Find where the given text appears and provide that cell's center as (X, Y) coordinate. 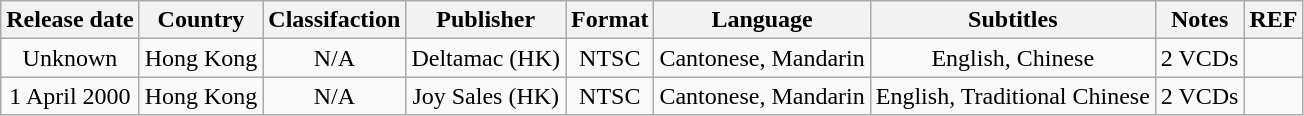
Notes (1200, 20)
Classifaction (334, 20)
Publisher (486, 20)
Release date (70, 20)
English, Chinese (1012, 58)
Unknown (70, 58)
English, Traditional Chinese (1012, 96)
Country (201, 20)
Language (762, 20)
Format (610, 20)
Deltamac (HK) (486, 58)
Joy Sales (HK) (486, 96)
Subtitles (1012, 20)
REF (1274, 20)
1 April 2000 (70, 96)
